Return the (X, Y) coordinate for the center point of the cell that contains the specified text.  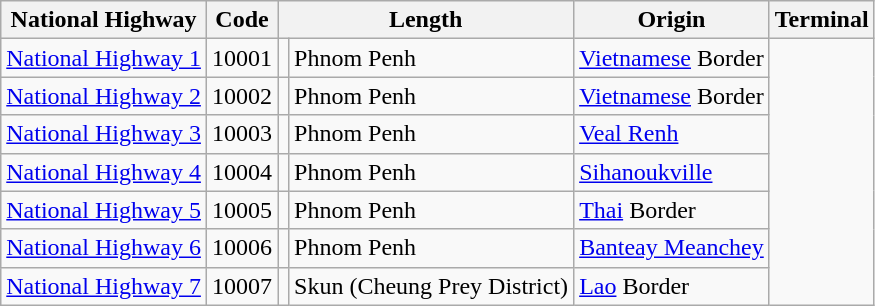
Length (426, 20)
Lao Border (672, 286)
10003 (242, 134)
Veal Renh (672, 134)
National Highway (104, 20)
National Highway 6 (104, 248)
10002 (242, 96)
National Highway 2 (104, 96)
10001 (242, 58)
10006 (242, 248)
Banteay Meanchey (672, 248)
Skun (Cheung Prey District) (432, 286)
Thai Border (672, 210)
Sihanoukville (672, 172)
10007 (242, 286)
Origin (672, 20)
National Highway 7 (104, 286)
National Highway 3 (104, 134)
National Highway 4 (104, 172)
10005 (242, 210)
National Highway 5 (104, 210)
National Highway 1 (104, 58)
Code (242, 20)
Terminal (822, 20)
10004 (242, 172)
